Search for the cell housing the specified text and yield its (X, Y) center coordinate. 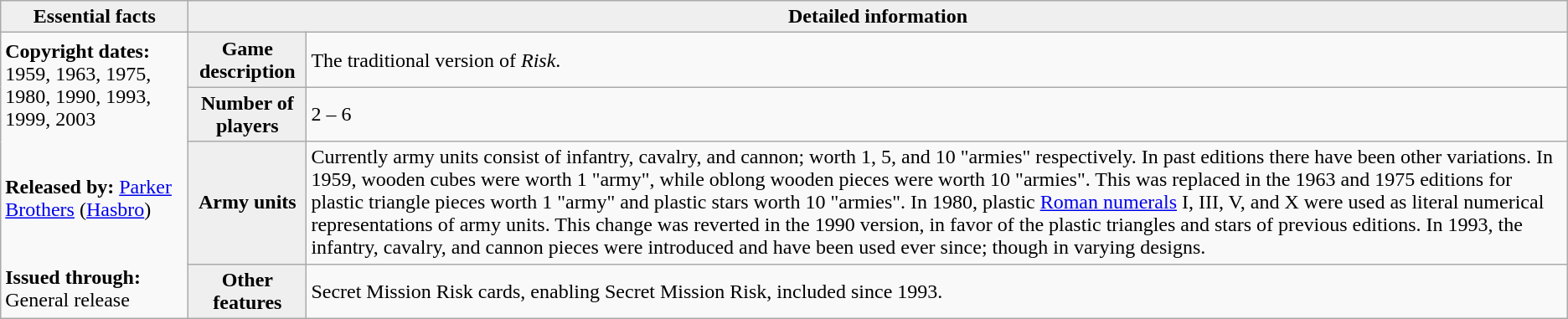
Essential facts (95, 17)
Other features (248, 291)
Copyright dates: 1959, 1963, 1975, 1980, 1990, 1993, 1999, 2003 Released by: Parker Brothers (Hasbro) Issued through: General release (95, 176)
Number of players (248, 114)
Secret Mission Risk cards, enabling Secret Mission Risk, included since 1993. (936, 291)
The traditional version of Risk. (936, 60)
Detailed information (878, 17)
Army units (248, 203)
Game description (248, 60)
2 – 6 (936, 114)
